Pinpoint the cell where the given text exists, returning its (X, Y) midpoint coordinate. 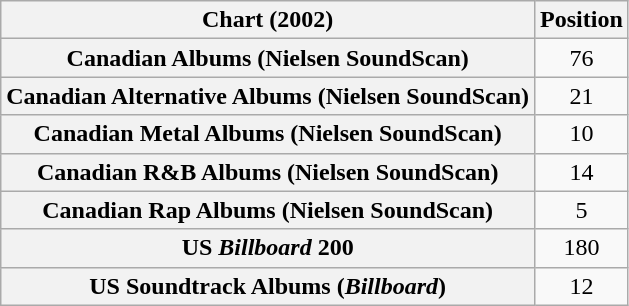
Canadian Albums (Nielsen SoundScan) (268, 58)
Canadian Metal Albums (Nielsen SoundScan) (268, 134)
US Billboard 200 (268, 248)
5 (582, 210)
76 (582, 58)
US Soundtrack Albums (Billboard) (268, 286)
Position (582, 20)
14 (582, 172)
10 (582, 134)
12 (582, 286)
Canadian R&B Albums (Nielsen SoundScan) (268, 172)
180 (582, 248)
21 (582, 96)
Canadian Alternative Albums (Nielsen SoundScan) (268, 96)
Canadian Rap Albums (Nielsen SoundScan) (268, 210)
Chart (2002) (268, 20)
